For the text-containing cell, return its midpoint in (x, y) coordinate format. 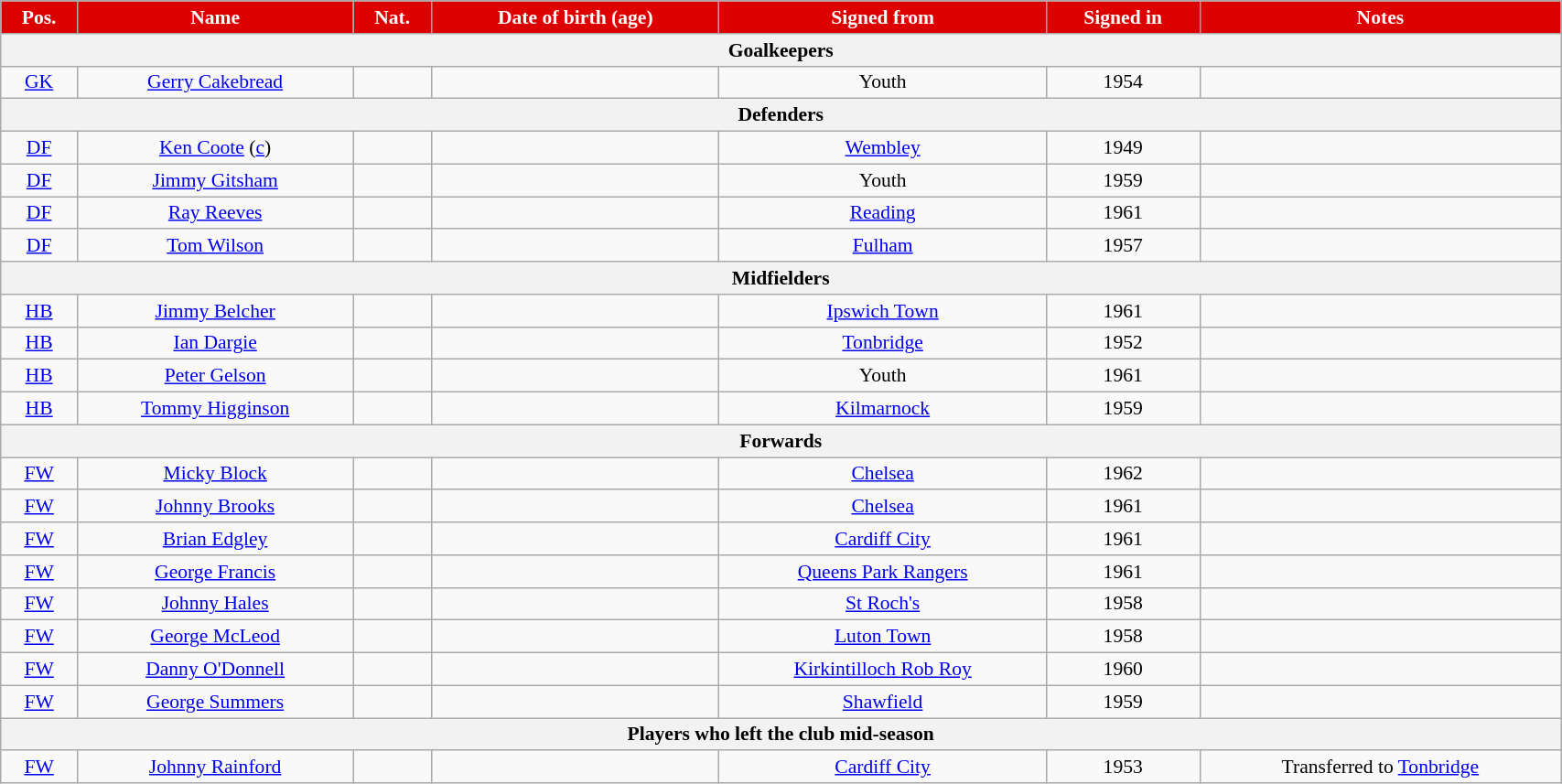
Signed in (1123, 17)
George McLeod (214, 637)
Luton Town (882, 637)
Midfielders (781, 278)
Shawfield (882, 702)
1960 (1123, 670)
Johnny Brooks (214, 507)
Ken Coote (c) (214, 148)
Signed from (882, 17)
Brian Edgley (214, 539)
1962 (1123, 474)
Peter Gelson (214, 376)
Johnny Rainford (214, 768)
1954 (1123, 82)
Wembley (882, 148)
Jimmy Belcher (214, 311)
Ipswich Town (882, 311)
Tonbridge (882, 343)
Kirkintilloch Rob Roy (882, 670)
Notes (1380, 17)
Fulham (882, 246)
Forwards (781, 441)
Defenders (781, 115)
1949 (1123, 148)
Date of birth (age) (576, 17)
Micky Block (214, 474)
1952 (1123, 343)
Ray Reeves (214, 213)
Tommy Higginson (214, 409)
Nat. (393, 17)
Kilmarnock (882, 409)
Gerry Cakebread (214, 82)
Queens Park Rangers (882, 572)
St Roch's (882, 604)
Transferred to Tonbridge (1380, 768)
Danny O'Donnell (214, 670)
George Francis (214, 572)
Reading (882, 213)
1953 (1123, 768)
Johnny Hales (214, 604)
Name (214, 17)
1957 (1123, 246)
Pos. (39, 17)
Goalkeepers (781, 50)
GK (39, 82)
Ian Dargie (214, 343)
Tom Wilson (214, 246)
George Summers (214, 702)
Jimmy Gitsham (214, 180)
Players who left the club mid-season (781, 735)
